Extract the (X, Y) coordinate from the center of the cell holding the provided text.  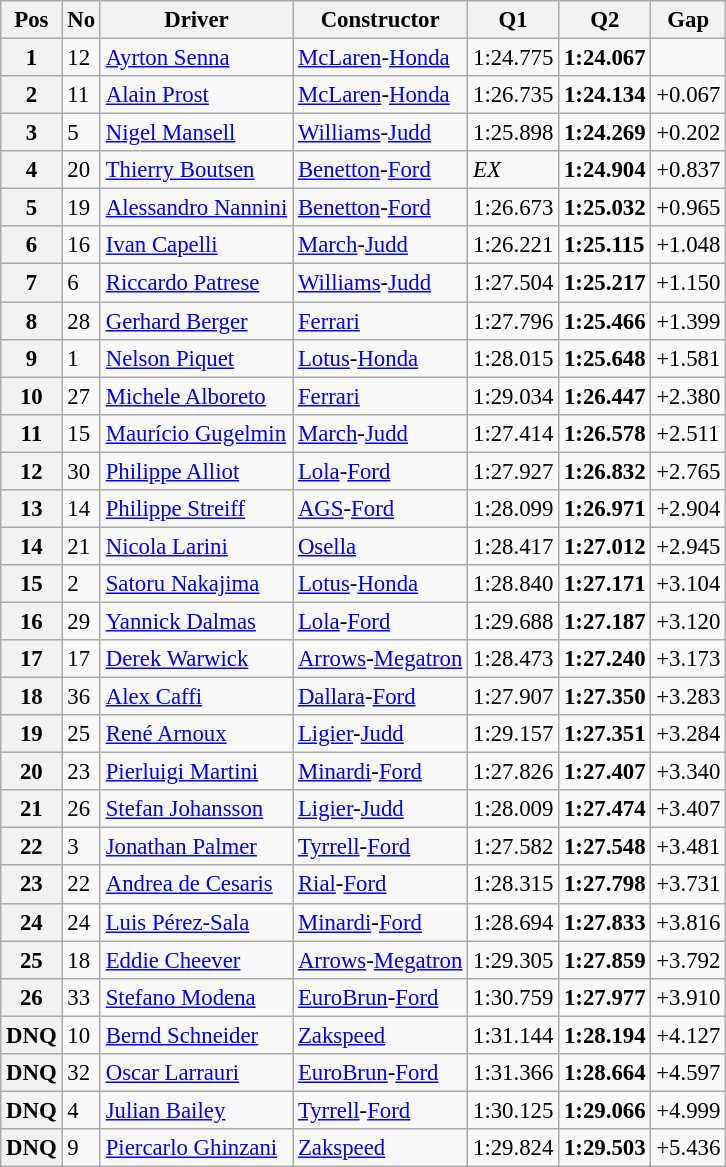
AGS-Ford (380, 509)
Nelson Piquet (196, 358)
Riccardo Patrese (196, 283)
+3.816 (688, 922)
1:29.066 (605, 1110)
30 (81, 471)
1:27.833 (605, 922)
1:28.194 (605, 1035)
+3.284 (688, 734)
1:25.466 (605, 321)
Rial-Ford (380, 885)
Julian Bailey (196, 1110)
1:26.578 (605, 433)
1:25.115 (605, 245)
+3.481 (688, 847)
Alex Caffi (196, 697)
1:27.977 (605, 997)
+2.945 (688, 546)
1:27.351 (605, 734)
+3.407 (688, 809)
Q1 (514, 20)
1:28.473 (514, 659)
Maurício Gugelmin (196, 433)
1:27.927 (514, 471)
Ayrton Senna (196, 58)
Philippe Alliot (196, 471)
+1.150 (688, 283)
1:27.240 (605, 659)
Satoru Nakajima (196, 584)
1:27.798 (605, 885)
1:27.171 (605, 584)
+0.067 (688, 95)
Alessandro Nannini (196, 208)
1:26.673 (514, 208)
Gerhard Berger (196, 321)
36 (81, 697)
Pos (32, 20)
+2.380 (688, 396)
+3.173 (688, 659)
Luis Pérez-Sala (196, 922)
+1.399 (688, 321)
1:27.187 (605, 621)
1:29.157 (514, 734)
Thierry Boutsen (196, 170)
1:31.366 (514, 1073)
Philippe Streiff (196, 509)
1:27.504 (514, 283)
27 (81, 396)
Alain Prost (196, 95)
+4.127 (688, 1035)
1:30.759 (514, 997)
1:26.971 (605, 509)
Piercarlo Ghinzani (196, 1148)
Gap (688, 20)
1:28.099 (514, 509)
+3.731 (688, 885)
+3.340 (688, 772)
1:29.034 (514, 396)
7 (32, 283)
1:26.832 (605, 471)
33 (81, 997)
Pierluigi Martini (196, 772)
Osella (380, 546)
1:27.474 (605, 809)
Dallara-Ford (380, 697)
1:31.144 (514, 1035)
+0.837 (688, 170)
1:26.735 (514, 95)
+1.581 (688, 358)
+3.910 (688, 997)
1:27.548 (605, 847)
1:27.796 (514, 321)
1:24.904 (605, 170)
+5.436 (688, 1148)
1:25.648 (605, 358)
Nicola Larini (196, 546)
1:24.269 (605, 133)
1:28.664 (605, 1073)
1:29.305 (514, 960)
+0.965 (688, 208)
28 (81, 321)
Andrea de Cesaris (196, 885)
1:29.503 (605, 1148)
1:24.134 (605, 95)
1:28.009 (514, 809)
1:28.015 (514, 358)
+1.048 (688, 245)
EX (514, 170)
No (81, 20)
1:24.775 (514, 58)
+3.792 (688, 960)
Yannick Dalmas (196, 621)
Derek Warwick (196, 659)
René Arnoux (196, 734)
+4.999 (688, 1110)
+3.120 (688, 621)
+4.597 (688, 1073)
Stefan Johansson (196, 809)
Jonathan Palmer (196, 847)
1:30.125 (514, 1110)
1:28.315 (514, 885)
Stefano Modena (196, 997)
13 (32, 509)
Q2 (605, 20)
Oscar Larrauri (196, 1073)
+2.511 (688, 433)
+2.765 (688, 471)
1:26.221 (514, 245)
1:28.417 (514, 546)
1:28.840 (514, 584)
32 (81, 1073)
1:25.032 (605, 208)
1:27.407 (605, 772)
Michele Alboreto (196, 396)
Ivan Capelli (196, 245)
+0.202 (688, 133)
Constructor (380, 20)
Driver (196, 20)
1:29.688 (514, 621)
1:27.350 (605, 697)
29 (81, 621)
1:27.859 (605, 960)
+2.904 (688, 509)
1:26.447 (605, 396)
1:25.898 (514, 133)
1:27.414 (514, 433)
Eddie Cheever (196, 960)
1:24.067 (605, 58)
1:27.826 (514, 772)
Nigel Mansell (196, 133)
Bernd Schneider (196, 1035)
1:27.582 (514, 847)
1:28.694 (514, 922)
1:25.217 (605, 283)
1:27.907 (514, 697)
8 (32, 321)
+3.283 (688, 697)
1:27.012 (605, 546)
1:29.824 (514, 1148)
+3.104 (688, 584)
